Search for the cell housing the specified text and yield its [x, y] center coordinate. 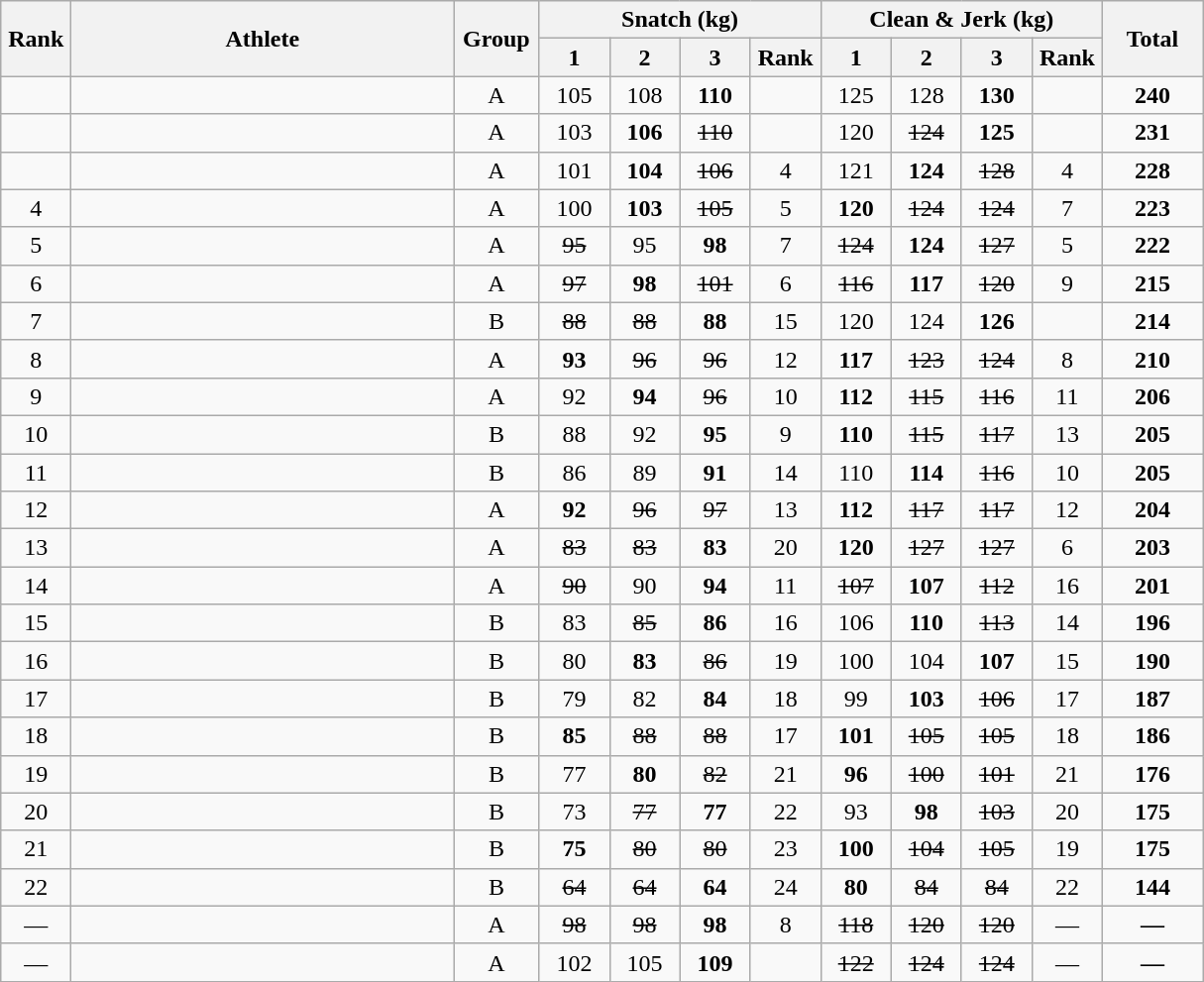
204 [1151, 510]
91 [715, 473]
Athlete [263, 39]
144 [1151, 887]
228 [1151, 170]
102 [575, 962]
79 [575, 699]
222 [1151, 246]
203 [1151, 548]
Snatch (kg) [680, 20]
73 [575, 812]
99 [856, 699]
75 [575, 849]
Clean & Jerk (kg) [961, 20]
215 [1151, 283]
Group [496, 39]
206 [1151, 396]
Total [1151, 39]
201 [1151, 586]
214 [1151, 321]
122 [856, 962]
109 [715, 962]
196 [1151, 623]
190 [1151, 661]
186 [1151, 736]
223 [1151, 208]
121 [856, 170]
126 [997, 321]
231 [1151, 133]
176 [1151, 774]
130 [997, 95]
23 [785, 849]
118 [856, 925]
113 [997, 623]
240 [1151, 95]
108 [644, 95]
187 [1151, 699]
210 [1151, 359]
123 [926, 359]
24 [785, 887]
89 [644, 473]
114 [926, 473]
